Return the (X, Y) coordinate for the center point of the cell that contains the specified text.  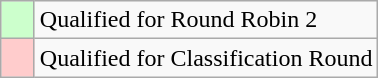
Qualified for Round Robin 2 (206, 20)
Qualified for Classification Round (206, 58)
